Identify which cell holds the provided text, then report its [X, Y] central coordinate. 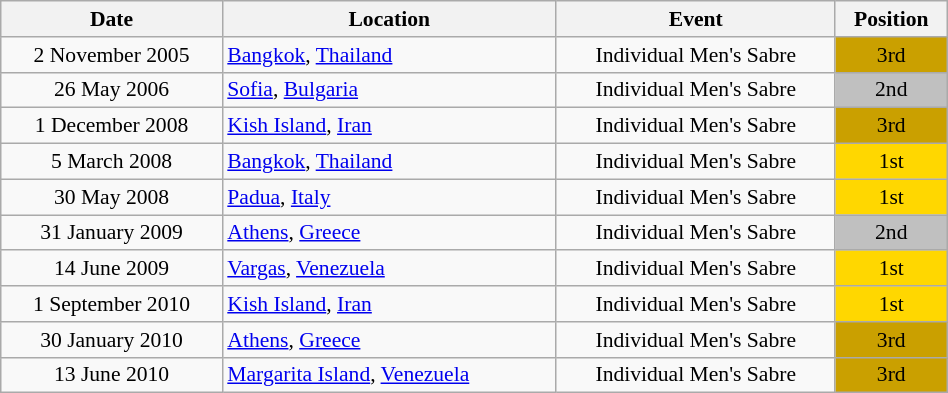
Sofia, Bulgaria [389, 90]
1 December 2008 [112, 126]
Location [389, 19]
26 May 2006 [112, 90]
1 September 2010 [112, 304]
31 January 2009 [112, 233]
Date [112, 19]
Event [696, 19]
Vargas, Venezuela [389, 269]
30 May 2008 [112, 197]
Padua, Italy [389, 197]
Margarita Island, Venezuela [389, 375]
13 June 2010 [112, 375]
Position [891, 19]
2 November 2005 [112, 55]
30 January 2010 [112, 340]
5 March 2008 [112, 162]
14 June 2009 [112, 269]
